Output the [X, Y] coordinate of the center of the cell containing the given text.  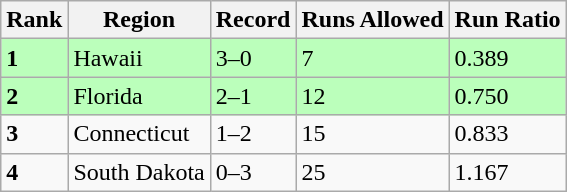
3 [34, 134]
2 [34, 96]
15 [372, 134]
0–3 [253, 172]
2–1 [253, 96]
Region [139, 20]
Connecticut [139, 134]
Hawaii [139, 58]
1.167 [508, 172]
Run Ratio [508, 20]
0.389 [508, 58]
South Dakota [139, 172]
Rank [34, 20]
Florida [139, 96]
Runs Allowed [372, 20]
Record [253, 20]
1 [34, 58]
1–2 [253, 134]
3–0 [253, 58]
0.750 [508, 96]
7 [372, 58]
0.833 [508, 134]
12 [372, 96]
4 [34, 172]
25 [372, 172]
